Scan for the cell matching the given text and deliver its [X, Y] coordinate at center. 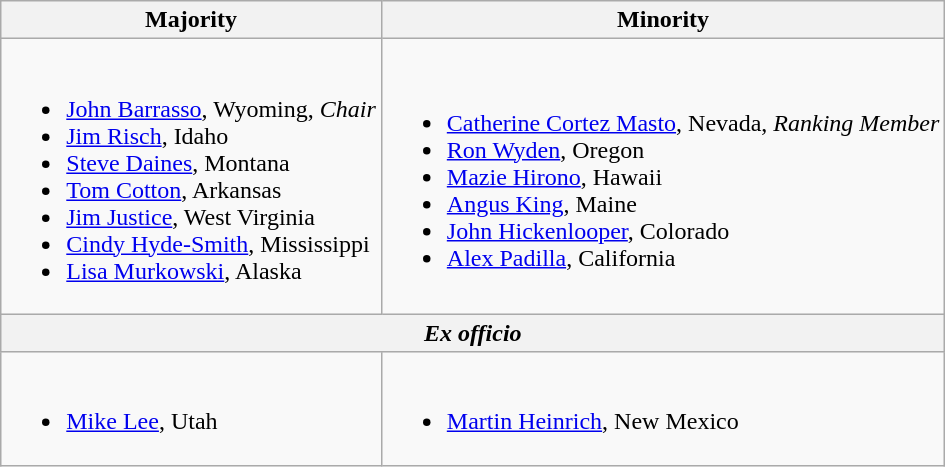
Ex officio [473, 333]
Majority [192, 20]
Mike Lee, Utah [192, 408]
Minority [663, 20]
Martin Heinrich, New Mexico [663, 408]
